Pinpoint the cell where the given text exists, returning its [X, Y] midpoint coordinate. 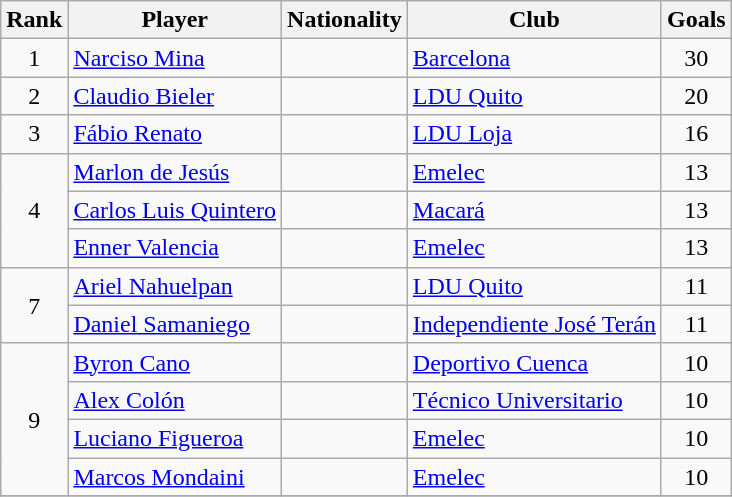
7 [34, 305]
20 [696, 96]
Luciano Figueroa [175, 438]
Enner Valencia [175, 248]
9 [34, 419]
Alex Colón [175, 400]
Byron Cano [175, 362]
Carlos Luis Quintero [175, 210]
16 [696, 134]
4 [34, 210]
Independiente José Terán [534, 324]
Daniel Samaniego [175, 324]
Ariel Nahuelpan [175, 286]
Marcos Mondaini [175, 477]
Fábio Renato [175, 134]
Barcelona [534, 58]
2 [34, 96]
Club [534, 20]
Macará [534, 210]
LDU Loja [534, 134]
Marlon de Jesús [175, 172]
3 [34, 134]
30 [696, 58]
Rank [34, 20]
Goals [696, 20]
Player [175, 20]
Nationality [345, 20]
Narciso Mina [175, 58]
1 [34, 58]
Técnico Universitario [534, 400]
Claudio Bieler [175, 96]
Deportivo Cuenca [534, 362]
